Determine the (x, y) coordinate at the center of the cell enclosing the given text.  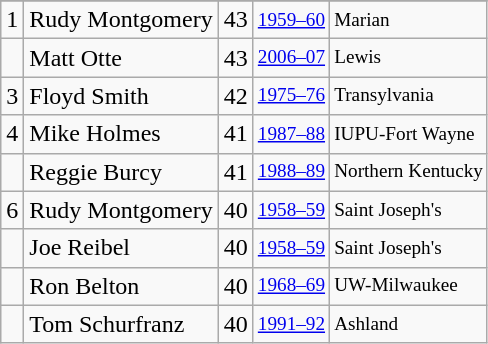
IUPU-Fort Wayne (409, 134)
Joe Reibel (121, 248)
1987–88 (291, 134)
Northern Kentucky (409, 172)
1988–89 (291, 172)
42 (236, 96)
Mike Holmes (121, 134)
Ashland (409, 324)
Matt Otte (121, 58)
Tom Schurfranz (121, 324)
Transylvania (409, 96)
Lewis (409, 58)
4 (12, 134)
1991–92 (291, 324)
1959–60 (291, 20)
1968–69 (291, 286)
6 (12, 210)
UW-Milwaukee (409, 286)
Floyd Smith (121, 96)
Reggie Burcy (121, 172)
Ron Belton (121, 286)
1 (12, 20)
Marian (409, 20)
1975–76 (291, 96)
2006–07 (291, 58)
3 (12, 96)
